From the cell containing the given text, extract its center point as [X, Y] coordinate. 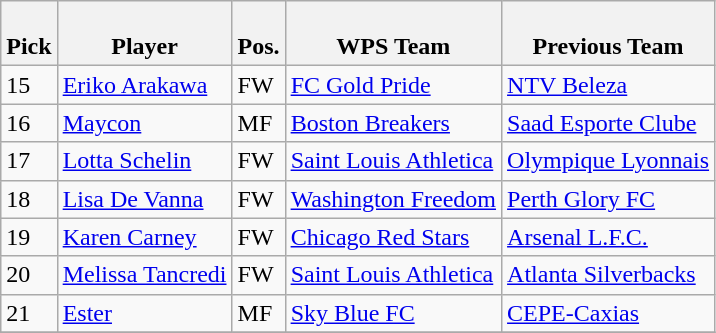
Pos. [258, 34]
WPS Team [393, 34]
Saad Esporte Clube [608, 123]
20 [29, 275]
Eriko Arakawa [144, 85]
Ester [144, 313]
21 [29, 313]
Boston Breakers [393, 123]
15 [29, 85]
16 [29, 123]
Olympique Lyonnais [608, 161]
18 [29, 199]
Sky Blue FC [393, 313]
17 [29, 161]
Lotta Schelin [144, 161]
Perth Glory FC [608, 199]
Chicago Red Stars [393, 237]
Pick [29, 34]
FC Gold Pride [393, 85]
Karen Carney [144, 237]
Atlanta Silverbacks [608, 275]
NTV Beleza [608, 85]
19 [29, 237]
Melissa Tancredi [144, 275]
Lisa De Vanna [144, 199]
Maycon [144, 123]
Washington Freedom [393, 199]
Player [144, 34]
Arsenal L.F.C. [608, 237]
CEPE-Caxias [608, 313]
Previous Team [608, 34]
